Return the [X, Y] coordinate for the center point of the cell that contains the specified text.  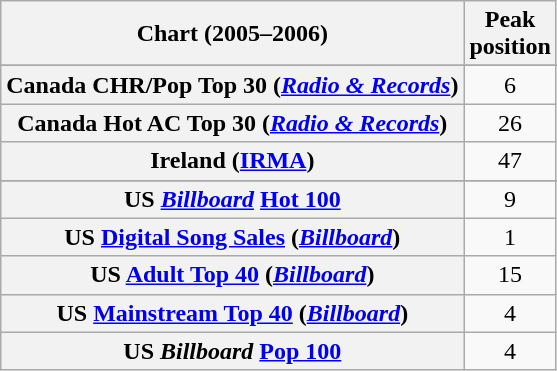
US Digital Song Sales (Billboard) [232, 237]
US Billboard Pop 100 [232, 351]
Canada Hot AC Top 30 (Radio & Records) [232, 123]
US Billboard Hot 100 [232, 199]
47 [510, 161]
Ireland (IRMA) [232, 161]
US Adult Top 40 (Billboard) [232, 275]
US Mainstream Top 40 (Billboard) [232, 313]
9 [510, 199]
15 [510, 275]
Canada CHR/Pop Top 30 (Radio & Records) [232, 85]
Peakposition [510, 34]
6 [510, 85]
Chart (2005–2006) [232, 34]
1 [510, 237]
26 [510, 123]
